Return the [x, y] coordinate for the center point of the cell that contains the specified text.  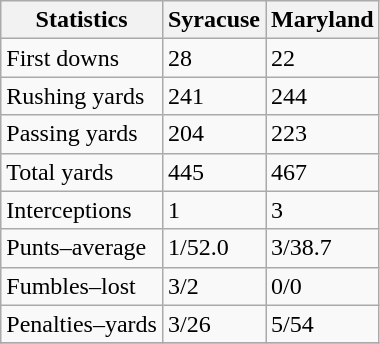
445 [214, 172]
204 [214, 134]
3/2 [214, 286]
1 [214, 210]
5/54 [323, 324]
28 [214, 58]
First downs [82, 58]
Passing yards [82, 134]
Total yards [82, 172]
Syracuse [214, 20]
3 [323, 210]
Rushing yards [82, 96]
244 [323, 96]
0/0 [323, 286]
223 [323, 134]
467 [323, 172]
Penalties–yards [82, 324]
Fumbles–lost [82, 286]
Statistics [82, 20]
22 [323, 58]
241 [214, 96]
Interceptions [82, 210]
3/26 [214, 324]
3/38.7 [323, 248]
Maryland [323, 20]
1/52.0 [214, 248]
Punts–average [82, 248]
